Determine the (x, y) coordinate at the center of the cell enclosing the given text.  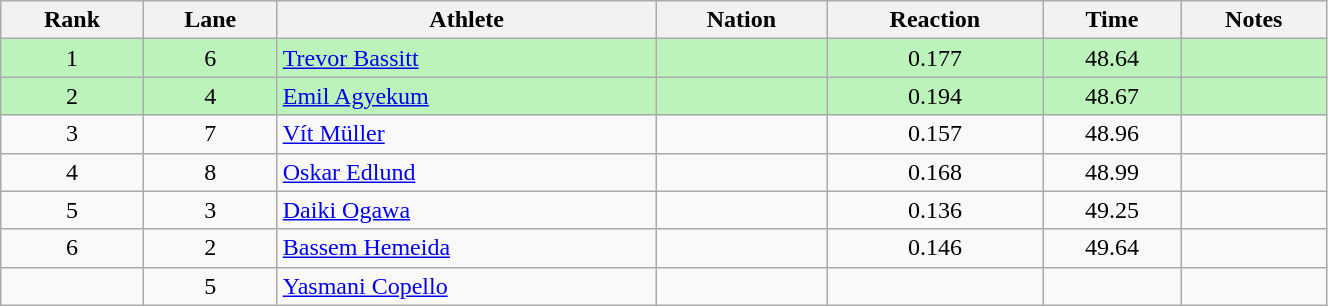
Trevor Bassitt (466, 58)
8 (210, 172)
Bassem Hemeida (466, 248)
49.64 (1112, 248)
48.64 (1112, 58)
Vít Müller (466, 134)
Rank (72, 20)
0.157 (935, 134)
Notes (1254, 20)
Reaction (935, 20)
48.99 (1112, 172)
Nation (742, 20)
Lane (210, 20)
Emil Agyekum (466, 96)
48.67 (1112, 96)
0.136 (935, 210)
49.25 (1112, 210)
0.168 (935, 172)
0.177 (935, 58)
Daiki Ogawa (466, 210)
1 (72, 58)
48.96 (1112, 134)
Athlete (466, 20)
Time (1112, 20)
0.194 (935, 96)
0.146 (935, 248)
7 (210, 134)
Oskar Edlund (466, 172)
Yasmani Copello (466, 286)
